Provide the (x, y) coordinate of the cell's center where the given text is located.  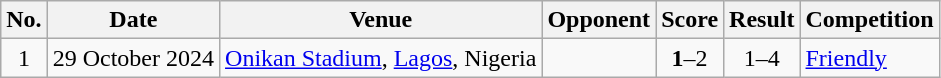
Opponent (599, 20)
Result (762, 20)
Friendly (870, 58)
1 (24, 58)
1–4 (762, 58)
Venue (381, 20)
Onikan Stadium, Lagos, Nigeria (381, 58)
29 October 2024 (133, 58)
Competition (870, 20)
Score (690, 20)
Date (133, 20)
1–2 (690, 58)
No. (24, 20)
